Provide the (x, y) coordinate of the cell's center where the given text is located.  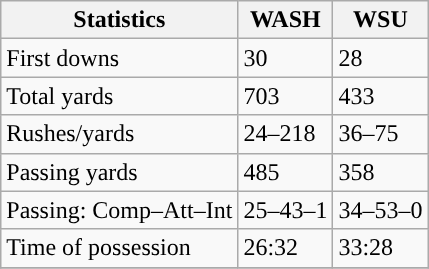
36–75 (380, 134)
24–218 (286, 134)
Statistics (120, 20)
28 (380, 58)
WASH (286, 20)
Passing yards (120, 172)
30 (286, 58)
33:28 (380, 248)
703 (286, 96)
34–53–0 (380, 210)
25–43–1 (286, 210)
358 (380, 172)
26:32 (286, 248)
Time of possession (120, 248)
Total yards (120, 96)
WSU (380, 20)
Rushes/yards (120, 134)
433 (380, 96)
Passing: Comp–Att–Int (120, 210)
485 (286, 172)
First downs (120, 58)
